Provide the (x, y) coordinate of the cell's center where the given text is located.  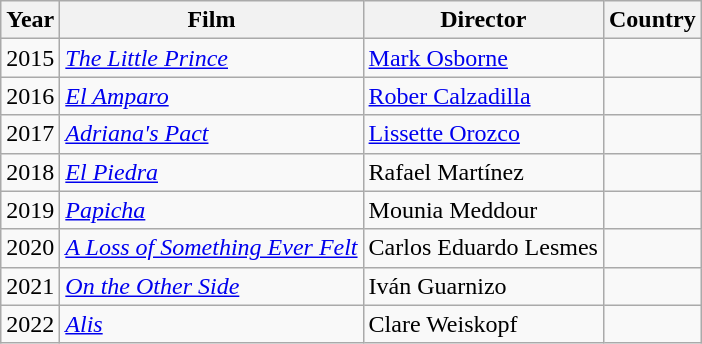
2022 (30, 324)
Mark Osborne (483, 58)
Year (30, 20)
2016 (30, 96)
Papicha (212, 210)
2018 (30, 172)
Country (652, 20)
Clare Weiskopf (483, 324)
The Little Prince (212, 58)
El Amparo (212, 96)
2017 (30, 134)
2021 (30, 286)
A Loss of Something Ever Felt (212, 248)
Film (212, 20)
Lissette Orozco (483, 134)
El Piedra (212, 172)
2020 (30, 248)
Rober Calzadilla (483, 96)
2019 (30, 210)
Director (483, 20)
On the Other Side (212, 286)
Rafael Martínez (483, 172)
Mounia Meddour (483, 210)
Adriana's Pact (212, 134)
Carlos Eduardo Lesmes (483, 248)
Iván Guarnizo (483, 286)
2015 (30, 58)
Alis (212, 324)
